Identify which cell holds the provided text, then report its [X, Y] central coordinate. 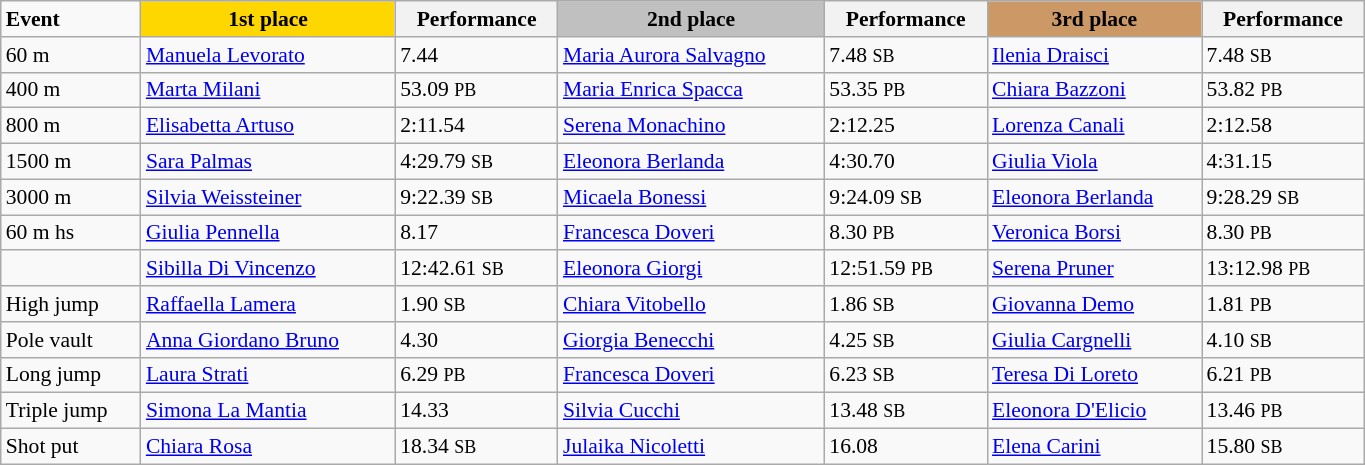
Sara Palmas [268, 162]
Maria Enrica Spacca [691, 90]
High jump [71, 304]
3000 m [71, 197]
Micaela Bonessi [691, 197]
8.17 [476, 233]
53.82 PB [1284, 90]
Eleonora D'Elicio [1094, 411]
6.29 PB [476, 375]
Giulia Pennella [268, 233]
Giulia Cargnelli [1094, 340]
14.33 [476, 411]
Chiara Vitobello [691, 304]
9:28.29 SB [1284, 197]
15.80 SB [1284, 447]
12:51.59 PB [906, 269]
Maria Aurora Salvagno [691, 55]
Giovanna Demo [1094, 304]
Event [71, 19]
Anna Giordano Bruno [268, 340]
Julaika Nicoletti [691, 447]
Lorenza Canali [1094, 126]
Raffaella Lamera [268, 304]
2:12.25 [906, 126]
Giulia Viola [1094, 162]
Eleonora Giorgi [691, 269]
Serena Monachino [691, 126]
16.08 [906, 447]
Serena Pruner [1094, 269]
9:24.09 SB [906, 197]
1.81 PB [1284, 304]
13:12.98 PB [1284, 269]
Sibilla Di Vincenzo [268, 269]
2nd place [691, 19]
6.21 PB [1284, 375]
4:30.70 [906, 162]
60 m [71, 55]
Ilenia Draisci [1094, 55]
12:42.61 SB [476, 269]
Silvia Cucchi [691, 411]
4.30 [476, 340]
1st place [268, 19]
7.44 [476, 55]
13.48 SB [906, 411]
1.90 SB [476, 304]
4:29.79 SB [476, 162]
Manuela Levorato [268, 55]
60 m hs [71, 233]
Pole vault [71, 340]
Teresa Di Loreto [1094, 375]
400 m [71, 90]
1500 m [71, 162]
1.86 SB [906, 304]
18.34 SB [476, 447]
Elisabetta Artuso [268, 126]
2:11.54 [476, 126]
Giorgia Benecchi [691, 340]
800 m [71, 126]
Triple jump [71, 411]
Chiara Rosa [268, 447]
53.35 PB [906, 90]
4.10 SB [1284, 340]
Shot put [71, 447]
Silvia Weissteiner [268, 197]
Simona La Mantia [268, 411]
13.46 PB [1284, 411]
Elena Carini [1094, 447]
Long jump [71, 375]
Laura Strati [268, 375]
3rd place [1094, 19]
53.09 PB [476, 90]
2:12.58 [1284, 126]
Marta Milani [268, 90]
4.25 SB [906, 340]
Chiara Bazzoni [1094, 90]
9:22.39 SB [476, 197]
Veronica Borsi [1094, 233]
4:31.15 [1284, 162]
6.23 SB [906, 375]
